Output the [X, Y] coordinate of the center of the cell containing the given text.  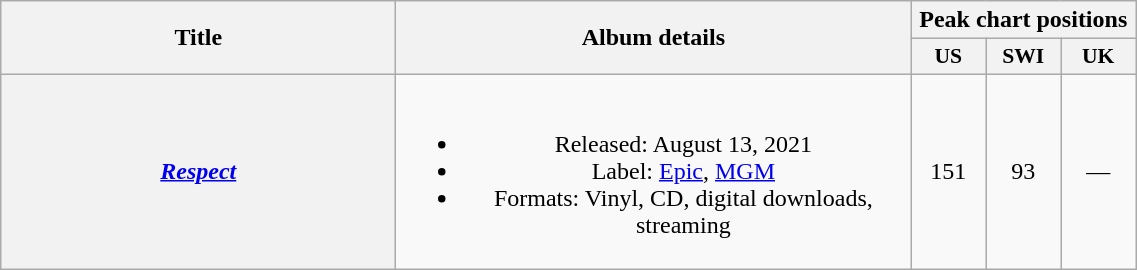
Album details [654, 38]
Title [198, 38]
Released: August 13, 2021Label: Epic, MGMFormats: Vinyl, CD, digital downloads, streaming [654, 171]
— [1098, 171]
Respect [198, 171]
SWI [1024, 57]
UK [1098, 57]
93 [1024, 171]
Peak chart positions [1024, 20]
151 [948, 171]
US [948, 57]
